Provide the (x, y) coordinate of the cell's center where the given text is located.  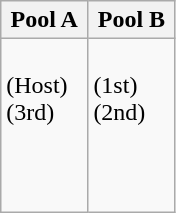
(Host) (3rd) (44, 126)
(1st) (2nd) (132, 126)
Pool A (44, 20)
Pool B (132, 20)
